Detect which cell encompasses the target text, then output its [X, Y] center coordinate. 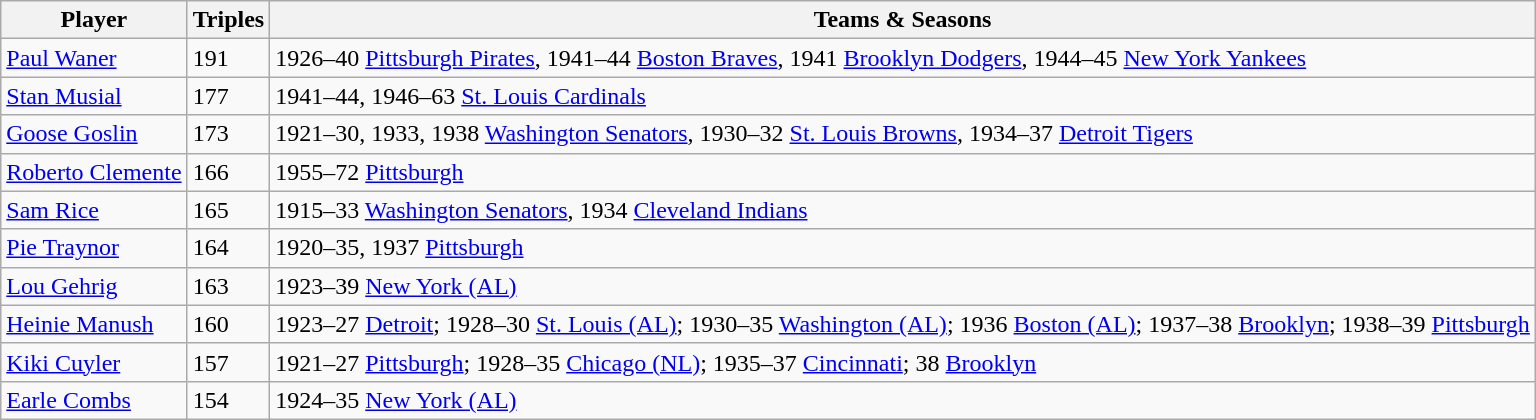
Earle Combs [94, 400]
Goose Goslin [94, 134]
Triples [228, 20]
1923–39 New York (AL) [903, 286]
165 [228, 210]
Lou Gehrig [94, 286]
154 [228, 400]
Stan Musial [94, 96]
Kiki Cuyler [94, 362]
1915–33 Washington Senators, 1934 Cleveland Indians [903, 210]
1941–44, 1946–63 St. Louis Cardinals [903, 96]
1923–27 Detroit; 1928–30 St. Louis (AL); 1930–35 Washington (AL); 1936 Boston (AL); 1937–38 Brooklyn; 1938–39 Pittsburgh [903, 324]
Heinie Manush [94, 324]
Pie Traynor [94, 248]
191 [228, 58]
163 [228, 286]
157 [228, 362]
1924–35 New York (AL) [903, 400]
Sam Rice [94, 210]
173 [228, 134]
164 [228, 248]
Teams & Seasons [903, 20]
Paul Waner [94, 58]
1926–40 Pittsburgh Pirates, 1941–44 Boston Braves, 1941 Brooklyn Dodgers, 1944–45 New York Yankees [903, 58]
160 [228, 324]
166 [228, 172]
1955–72 Pittsburgh [903, 172]
177 [228, 96]
Roberto Clemente [94, 172]
1921–27 Pittsburgh; 1928–35 Chicago (NL); 1935–37 Cincinnati; 38 Brooklyn [903, 362]
1921–30, 1933, 1938 Washington Senators, 1930–32 St. Louis Browns, 1934–37 Detroit Tigers [903, 134]
1920–35, 1937 Pittsburgh [903, 248]
Player [94, 20]
